From the cell containing the given text, extract its center point as [x, y] coordinate. 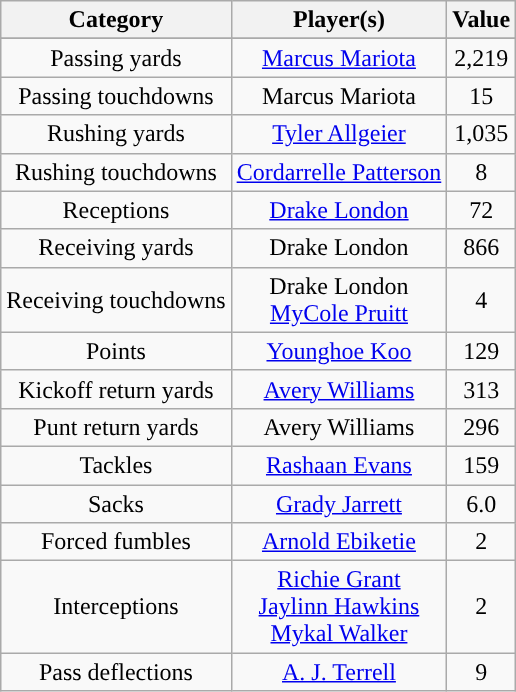
296 [482, 427]
Forced fumbles [116, 542]
9 [482, 672]
Sacks [116, 503]
Passing yards [116, 58]
Pass deflections [116, 672]
Richie GrantJaylinn HawkinsMykal Walker [339, 607]
Rushing touchdowns [116, 172]
8 [482, 172]
Younghoe Koo [339, 351]
4 [482, 300]
Category [116, 20]
Tyler Allgeier [339, 134]
313 [482, 389]
Rashaan Evans [339, 465]
Grady Jarrett [339, 503]
Rushing yards [116, 134]
Receptions [116, 210]
2,219 [482, 58]
Cordarrelle Patterson [339, 172]
Value [482, 20]
159 [482, 465]
1,035 [482, 134]
15 [482, 96]
866 [482, 248]
Drake LondonMyCole Pruitt [339, 300]
129 [482, 351]
Player(s) [339, 20]
Points [116, 351]
Passing touchdowns [116, 96]
Kickoff return yards [116, 389]
72 [482, 210]
Punt return yards [116, 427]
A. J. Terrell [339, 672]
Interceptions [116, 607]
6.0 [482, 503]
Arnold Ebiketie [339, 542]
Receiving yards [116, 248]
Receiving touchdowns [116, 300]
Tackles [116, 465]
